Output the (x, y) coordinate of the center of the cell containing the given text.  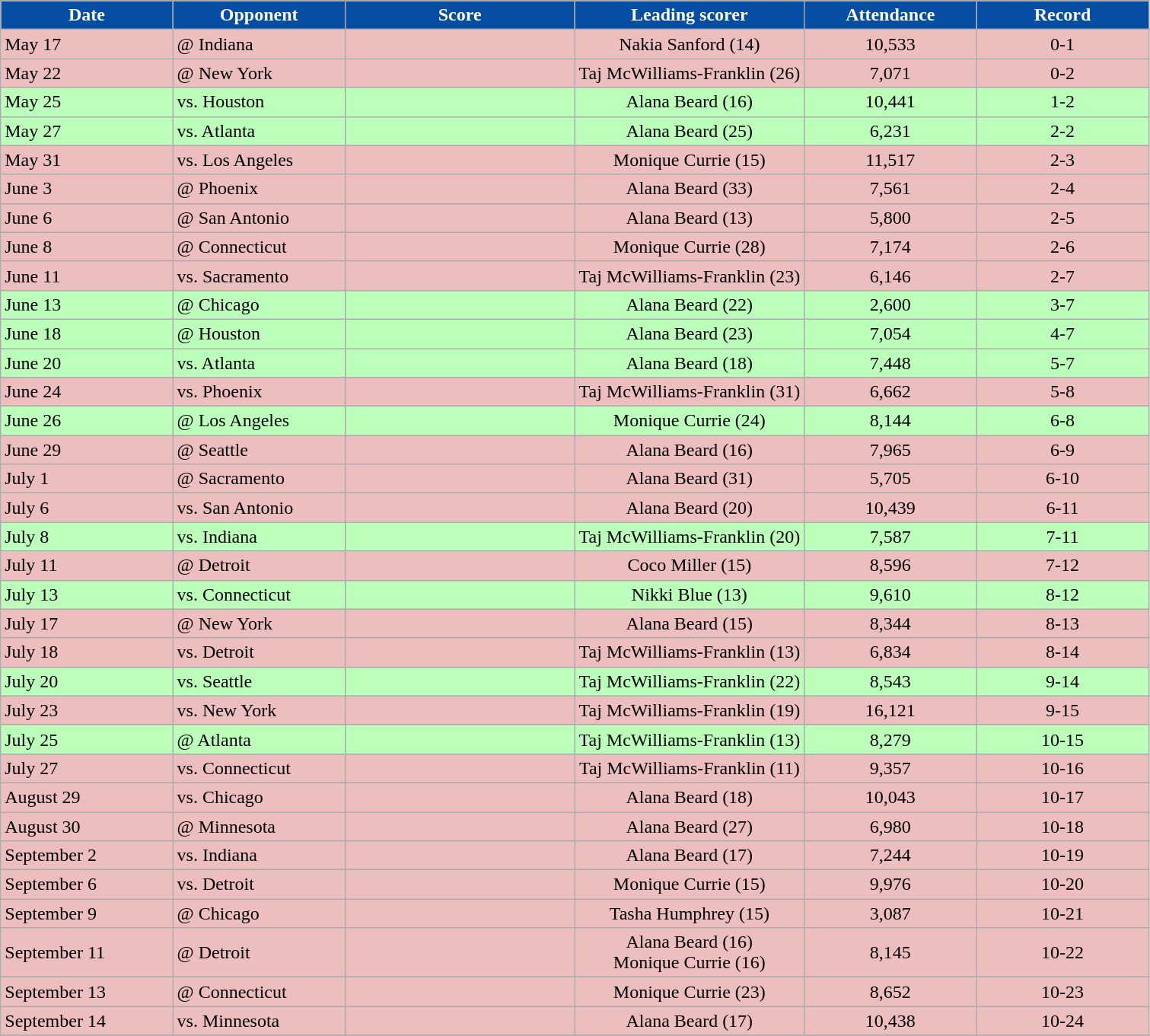
September 2 (87, 856)
8,543 (890, 681)
Opponent (259, 15)
vs. Houston (259, 102)
Alana Beard (16) Monique Currie (16) (690, 953)
Leading scorer (690, 15)
Taj McWilliams-Franklin (20) (690, 537)
June 11 (87, 276)
Tasha Humphrey (15) (690, 913)
3,087 (890, 913)
10,441 (890, 102)
Monique Currie (24) (690, 421)
10-23 (1062, 992)
@ Seattle (259, 450)
July 18 (87, 652)
June 8 (87, 247)
8-12 (1062, 595)
September 13 (87, 992)
July 20 (87, 681)
10,438 (890, 1021)
2-7 (1062, 276)
@ Sacramento (259, 479)
September 9 (87, 913)
2-2 (1062, 131)
September 11 (87, 953)
10-22 (1062, 953)
August 30 (87, 826)
July 27 (87, 768)
July 13 (87, 595)
Alana Beard (27) (690, 826)
vs. Los Angeles (259, 160)
10,533 (890, 44)
Alana Beard (23) (690, 333)
5-8 (1062, 392)
8,145 (890, 953)
5,800 (890, 218)
6,834 (890, 652)
@ San Antonio (259, 218)
September 14 (87, 1021)
10,439 (890, 508)
July 11 (87, 566)
6-8 (1062, 421)
vs. Chicago (259, 797)
Attendance (890, 15)
September 6 (87, 885)
@ Minnesota (259, 826)
6,146 (890, 276)
June 3 (87, 189)
2-3 (1062, 160)
10-16 (1062, 768)
10,043 (890, 797)
10-15 (1062, 739)
July 17 (87, 623)
10-19 (1062, 856)
Monique Currie (28) (690, 247)
Taj McWilliams-Franklin (23) (690, 276)
July 25 (87, 739)
6,980 (890, 826)
11,517 (890, 160)
Record (1062, 15)
vs. Phoenix (259, 392)
8,279 (890, 739)
vs. San Antonio (259, 508)
7,448 (890, 363)
Alana Beard (13) (690, 218)
@ Atlanta (259, 739)
@ Phoenix (259, 189)
7,587 (890, 537)
Alana Beard (25) (690, 131)
May 22 (87, 73)
@ Indiana (259, 44)
9,976 (890, 885)
3-7 (1062, 304)
6-9 (1062, 450)
7,244 (890, 856)
June 20 (87, 363)
2-6 (1062, 247)
August 29 (87, 797)
8,652 (890, 992)
Nakia Sanford (14) (690, 44)
Taj McWilliams-Franklin (22) (690, 681)
16,121 (890, 710)
10-20 (1062, 885)
Score (460, 15)
May 31 (87, 160)
10-18 (1062, 826)
8-13 (1062, 623)
10-17 (1062, 797)
7,965 (890, 450)
1-2 (1062, 102)
July 23 (87, 710)
vs. Minnesota (259, 1021)
Taj McWilliams-Franklin (31) (690, 392)
0-1 (1062, 44)
10-21 (1062, 913)
7-12 (1062, 566)
4-7 (1062, 333)
vs. New York (259, 710)
June 24 (87, 392)
7,561 (890, 189)
9-14 (1062, 681)
June 29 (87, 450)
May 27 (87, 131)
5-7 (1062, 363)
June 13 (87, 304)
2-4 (1062, 189)
Date (87, 15)
7,071 (890, 73)
9,610 (890, 595)
vs. Sacramento (259, 276)
6,662 (890, 392)
@ Los Angeles (259, 421)
7,174 (890, 247)
Taj McWilliams-Franklin (11) (690, 768)
May 17 (87, 44)
6-11 (1062, 508)
vs. Seattle (259, 681)
8-14 (1062, 652)
Alana Beard (22) (690, 304)
9,357 (890, 768)
Monique Currie (23) (690, 992)
Coco Miller (15) (690, 566)
6-10 (1062, 479)
May 25 (87, 102)
Alana Beard (33) (690, 189)
Taj McWilliams-Franklin (26) (690, 73)
2,600 (890, 304)
Nikki Blue (13) (690, 595)
July 6 (87, 508)
July 1 (87, 479)
5,705 (890, 479)
8,144 (890, 421)
7,054 (890, 333)
Alana Beard (20) (690, 508)
June 26 (87, 421)
7-11 (1062, 537)
Alana Beard (31) (690, 479)
6,231 (890, 131)
@ Houston (259, 333)
July 8 (87, 537)
0-2 (1062, 73)
June 18 (87, 333)
8,344 (890, 623)
Alana Beard (15) (690, 623)
10-24 (1062, 1021)
June 6 (87, 218)
9-15 (1062, 710)
2-5 (1062, 218)
Taj McWilliams-Franklin (19) (690, 710)
8,596 (890, 566)
